Find where the given text appears and provide that cell's center as [X, Y] coordinate. 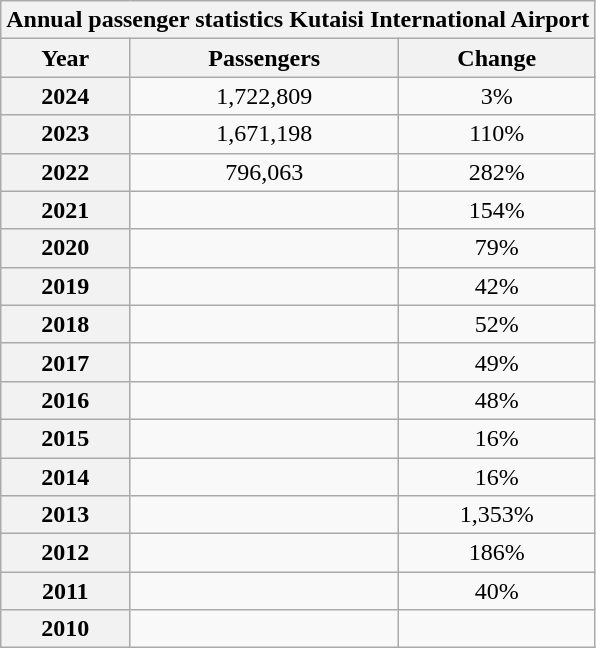
52% [497, 324]
1,722,809 [264, 96]
796,063 [264, 172]
2019 [66, 286]
Passengers [264, 58]
2021 [66, 210]
3% [497, 96]
2016 [66, 400]
Change [497, 58]
2010 [66, 629]
282% [497, 172]
1,353% [497, 515]
154% [497, 210]
2020 [66, 248]
Annual passenger statistics Kutaisi International Airport [298, 20]
2017 [66, 362]
2012 [66, 553]
186% [497, 553]
2014 [66, 477]
40% [497, 591]
49% [497, 362]
2022 [66, 172]
2024 [66, 96]
2011 [66, 591]
42% [497, 286]
2015 [66, 438]
48% [497, 400]
2018 [66, 324]
2023 [66, 134]
2013 [66, 515]
Year [66, 58]
110% [497, 134]
79% [497, 248]
1,671,198 [264, 134]
